Pinpoint the cell where the given text exists, returning its [X, Y] midpoint coordinate. 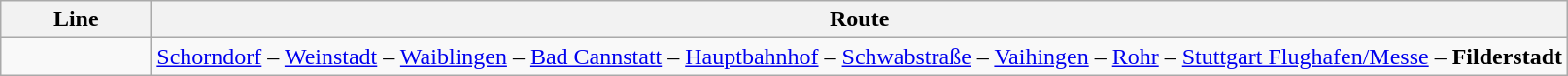
Route [860, 19]
Line [76, 19]
Schorndorf – Weinstadt – Waiblingen – Bad Cannstatt – Hauptbahnhof – Schwabstraße – Vaihingen – Rohr – Stuttgart Flughafen/Messe – Filderstadt [860, 57]
